Extract the (x, y) coordinate from the center of the cell holding the provided text.  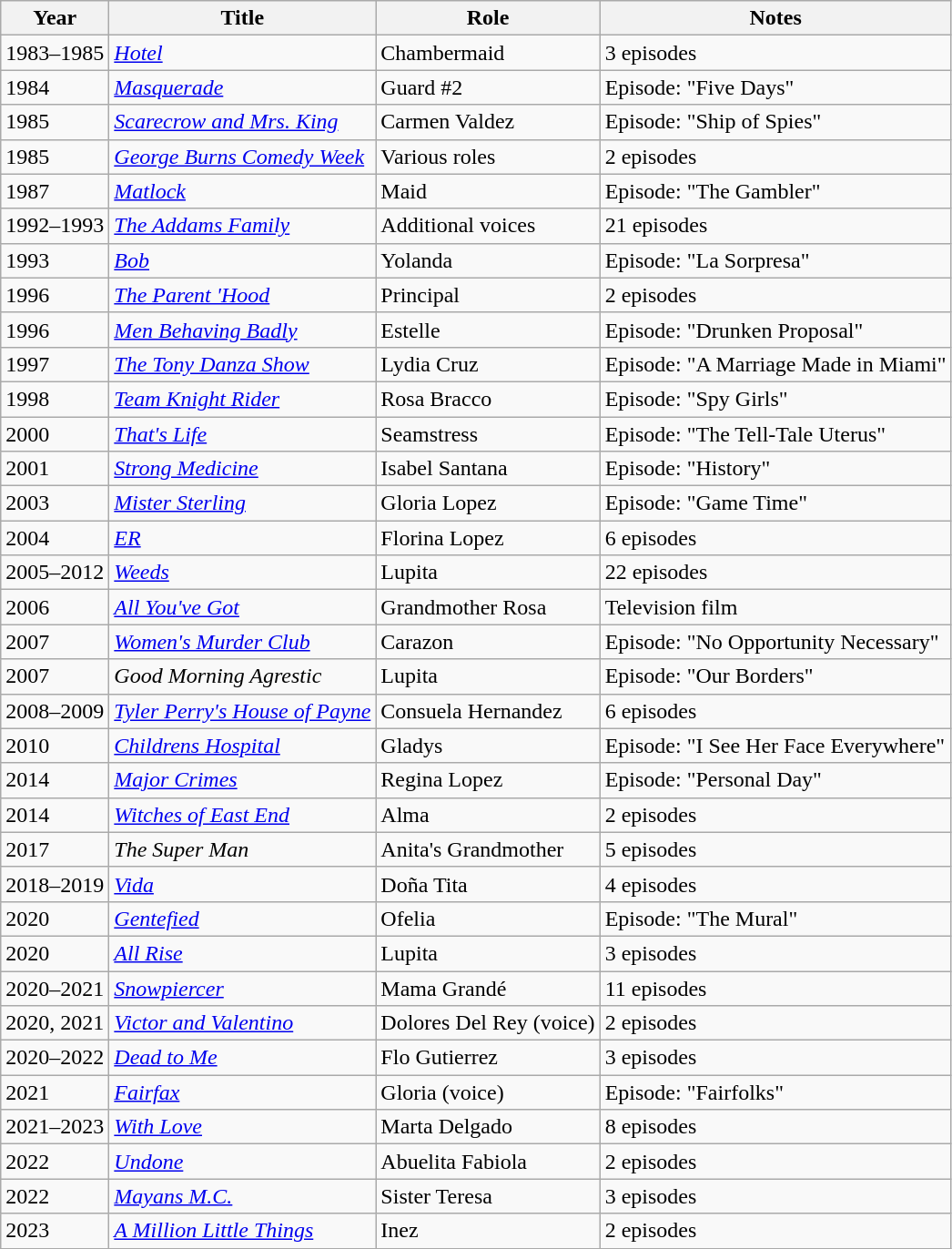
Principal (488, 295)
Men Behaving Badly (242, 330)
George Burns Comedy Week (242, 157)
Sister Teresa (488, 1196)
4 episodes (775, 884)
Title (242, 18)
Hotel (242, 53)
The Tony Danza Show (242, 364)
Episode: "No Opportunity Necessary" (775, 642)
Carmen Valdez (488, 122)
Carazon (488, 642)
Episode: "La Sorpresa" (775, 260)
Vida (242, 884)
Rosa Bracco (488, 399)
1987 (55, 191)
Tyler Perry's House of Payne (242, 711)
2000 (55, 434)
Mama Grandé (488, 988)
2018–2019 (55, 884)
Grandmother Rosa (488, 607)
Victor and Valentino (242, 1023)
Episode: "Spy Girls" (775, 399)
Gentefied (242, 919)
The Addams Family (242, 226)
Guard #2 (488, 87)
Marta Delgado (488, 1127)
2005–2012 (55, 573)
2021 (55, 1092)
2010 (55, 746)
Childrens Hospital (242, 746)
2004 (55, 538)
5 episodes (775, 849)
Florina Lopez (488, 538)
2020–2022 (55, 1058)
1993 (55, 260)
Consuela Hernandez (488, 711)
Estelle (488, 330)
Episode: "Game Time" (775, 503)
Gloria (voice) (488, 1092)
1997 (55, 364)
Episode: "Five Days" (775, 87)
Year (55, 18)
The Parent 'Hood (242, 295)
Various roles (488, 157)
Dead to Me (242, 1058)
Abuelita Fabiola (488, 1162)
Mayans M.C. (242, 1196)
Mister Sterling (242, 503)
Scarecrow and Mrs. King (242, 122)
Team Knight Rider (242, 399)
2020–2021 (55, 988)
Episode: "The Tell-Tale Uterus" (775, 434)
Episode: "Drunken Proposal" (775, 330)
Fairfax (242, 1092)
2008–2009 (55, 711)
With Love (242, 1127)
Women's Murder Club (242, 642)
Gloria Lopez (488, 503)
Role (488, 18)
Strong Medicine (242, 469)
Episode: "I See Her Face Everywhere" (775, 746)
Witches of East End (242, 815)
Episode: "The Gambler" (775, 191)
Matlock (242, 191)
Major Crimes (242, 780)
Chambermaid (488, 53)
Additional voices (488, 226)
Notes (775, 18)
Episode: "Fairfolks" (775, 1092)
2020, 2021 (55, 1023)
Episode: "Ship of Spies" (775, 122)
Bob (242, 260)
Weeds (242, 573)
All Rise (242, 953)
Ofelia (488, 919)
ER (242, 538)
1992–1993 (55, 226)
Alma (488, 815)
8 episodes (775, 1127)
Good Morning Agrestic (242, 676)
2003 (55, 503)
Episode: "Our Borders" (775, 676)
Flo Gutierrez (488, 1058)
Anita's Grandmother (488, 849)
11 episodes (775, 988)
Masquerade (242, 87)
Isabel Santana (488, 469)
Episode: "The Mural" (775, 919)
2021–2023 (55, 1127)
Episode: "Personal Day" (775, 780)
All You've Got (242, 607)
1984 (55, 87)
A Million Little Things (242, 1231)
2001 (55, 469)
Regina Lopez (488, 780)
Episode: "History" (775, 469)
Seamstress (488, 434)
1998 (55, 399)
22 episodes (775, 573)
Doña Tita (488, 884)
Snowpiercer (242, 988)
2017 (55, 849)
The Super Man (242, 849)
21 episodes (775, 226)
2023 (55, 1231)
1983–1985 (55, 53)
Gladys (488, 746)
Inez (488, 1231)
2006 (55, 607)
Lydia Cruz (488, 364)
Television film (775, 607)
Dolores Del Rey (voice) (488, 1023)
Maid (488, 191)
Undone (242, 1162)
That's Life (242, 434)
Episode: "A Marriage Made in Miami" (775, 364)
Yolanda (488, 260)
